Find where the given text appears and provide that cell's center as [X, Y] coordinate. 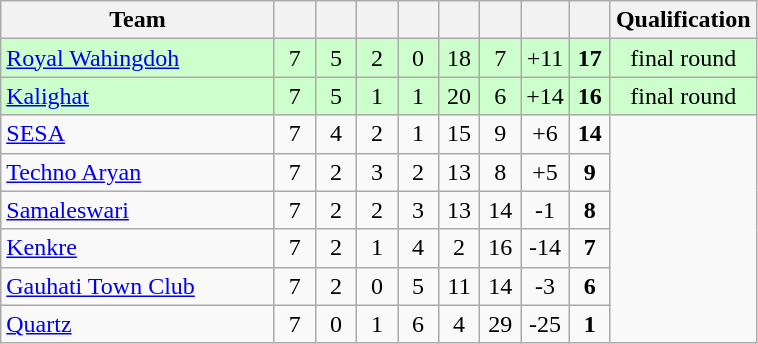
Kenkre [138, 248]
Kalighat [138, 96]
+5 [546, 172]
Quartz [138, 324]
17 [590, 58]
Techno Aryan [138, 172]
-1 [546, 210]
20 [460, 96]
-25 [546, 324]
11 [460, 286]
29 [500, 324]
Samaleswari [138, 210]
SESA [138, 134]
+11 [546, 58]
Team [138, 20]
-3 [546, 286]
+14 [546, 96]
18 [460, 58]
-14 [546, 248]
Royal Wahingdoh [138, 58]
+6 [546, 134]
Qualification [683, 20]
Gauhati Town Club [138, 286]
15 [460, 134]
